Identify which cell holds the provided text, then report its (x, y) central coordinate. 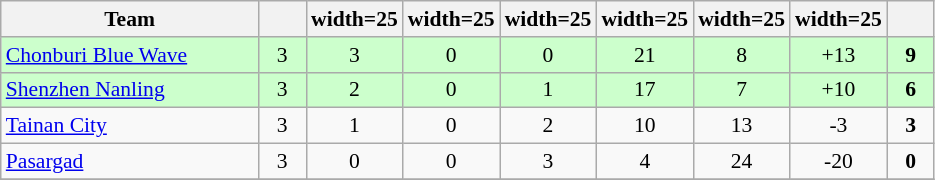
Pasargad (130, 162)
6 (911, 90)
-20 (838, 162)
4 (644, 162)
7 (742, 90)
Team (130, 19)
21 (644, 55)
-3 (838, 126)
+10 (838, 90)
13 (742, 126)
Tainan City (130, 126)
Shenzhen Nanling (130, 90)
17 (644, 90)
9 (911, 55)
10 (644, 126)
Chonburi Blue Wave (130, 55)
24 (742, 162)
8 (742, 55)
+13 (838, 55)
